Return (X, Y) of the center of cell containing provided text 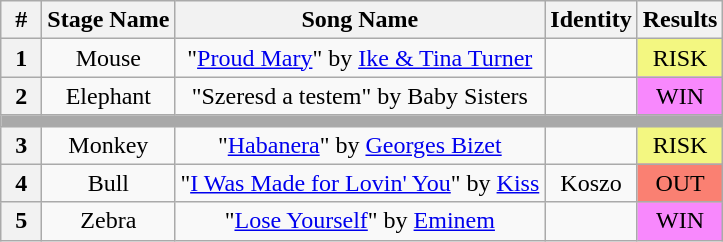
OUT (680, 183)
4 (22, 183)
Identity (591, 20)
"I Was Made for Lovin' You" by Kiss (360, 183)
1 (22, 58)
Stage Name (108, 20)
Results (680, 20)
Monkey (108, 145)
Koszo (591, 183)
Mouse (108, 58)
Song Name (360, 20)
# (22, 20)
5 (22, 221)
Bull (108, 183)
2 (22, 96)
"Szeresd a testem" by Baby Sisters (360, 96)
"Proud Mary" by Ike & Tina Turner (360, 58)
Zebra (108, 221)
3 (22, 145)
"Habanera" by Georges Bizet (360, 145)
Elephant (108, 96)
"Lose Yourself" by Eminem (360, 221)
